Provide the (x, y) coordinate of the cell's center where the given text is located.  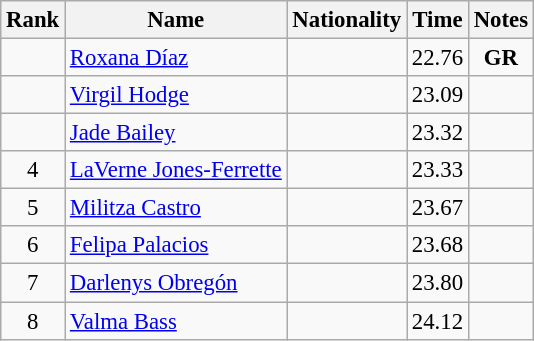
Jade Bailey (176, 133)
Time (437, 20)
23.68 (437, 245)
Felipa Palacios (176, 245)
Darlenys Obregón (176, 283)
Valma Bass (176, 321)
24.12 (437, 321)
Rank (33, 20)
23.09 (437, 95)
Militza Castro (176, 208)
23.67 (437, 208)
4 (33, 170)
22.76 (437, 58)
7 (33, 283)
Nationality (346, 20)
23.33 (437, 170)
Notes (500, 20)
23.32 (437, 133)
GR (500, 58)
6 (33, 245)
Name (176, 20)
23.80 (437, 283)
Roxana Díaz (176, 58)
LaVerne Jones-Ferrette (176, 170)
Virgil Hodge (176, 95)
8 (33, 321)
5 (33, 208)
